For the text-containing cell, return its midpoint in [X, Y] coordinate format. 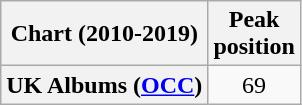
Chart (2010-2019) [104, 34]
69 [254, 85]
Peakposition [254, 34]
UK Albums (OCC) [104, 85]
